Provide the (x, y) coordinate of the cell's center where the given text is located.  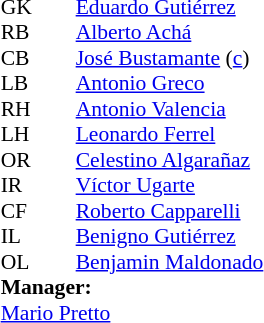
Alberto Achá (170, 33)
LB (20, 83)
RB (20, 33)
Antonio Greco (170, 83)
Víctor Ugarte (170, 185)
OR (20, 160)
RH (20, 109)
José Bustamante (c) (170, 58)
CB (20, 58)
LH (20, 135)
OL (20, 262)
Manager: (132, 287)
IL (20, 237)
Celestino Algarañaz (170, 160)
Antonio Valencia (170, 109)
Benjamin Maldonado (170, 262)
IR (20, 185)
Benigno Gutiérrez (170, 237)
Leonardo Ferrel (170, 135)
Roberto Capparelli (170, 211)
CF (20, 211)
